Scan for the cell matching the given text and deliver its (x, y) coordinate at center. 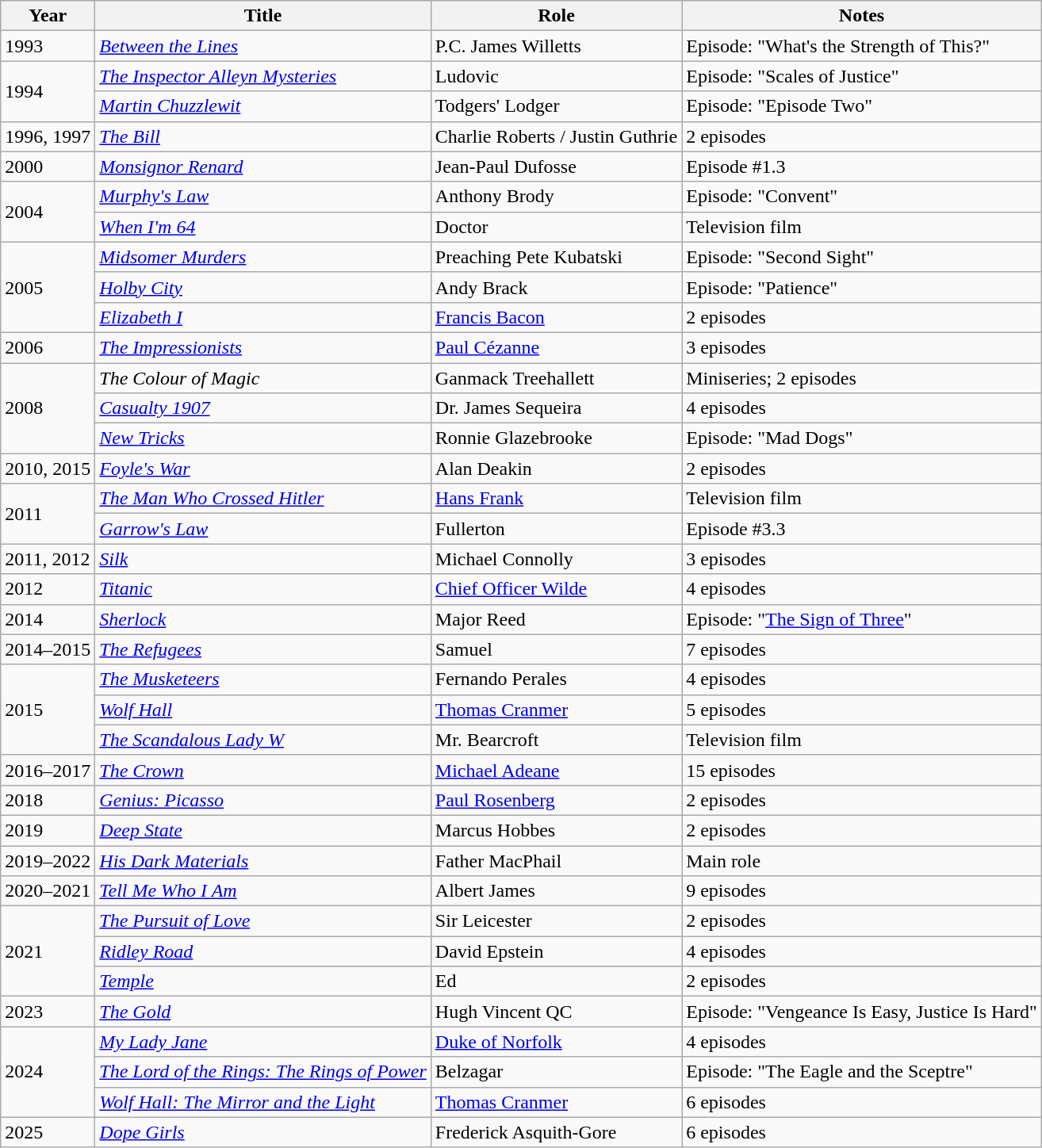
2008 (48, 408)
2000 (48, 166)
Episode #1.3 (862, 166)
2021 (48, 951)
2005 (48, 287)
Ludovic (556, 76)
Midsomer Murders (263, 257)
Episode: "Vengeance Is Easy, Justice Is Hard" (862, 1012)
Episode: "What's the Strength of This?" (862, 46)
Hans Frank (556, 499)
Ganmack Treehallett (556, 378)
Major Reed (556, 619)
Year (48, 16)
2006 (48, 347)
New Tricks (263, 438)
Temple (263, 982)
Episode: "Mad Dogs" (862, 438)
2014–2015 (48, 649)
2018 (48, 800)
2004 (48, 212)
Charlie Roberts / Justin Guthrie (556, 136)
The Musketeers (263, 679)
Wolf Hall: The Mirror and the Light (263, 1102)
Garrow's Law (263, 529)
The Man Who Crossed Hitler (263, 499)
2014 (48, 619)
Ronnie Glazebrooke (556, 438)
2025 (48, 1132)
Paul Cézanne (556, 347)
1996, 1997 (48, 136)
His Dark Materials (263, 860)
7 episodes (862, 649)
My Lady Jane (263, 1042)
Duke of Norfolk (556, 1042)
The Crown (263, 770)
Martin Chuzzlewit (263, 106)
Genius: Picasso (263, 800)
2011, 2012 (48, 559)
Episode: "Second Sight" (862, 257)
Episode #3.3 (862, 529)
Foyle's War (263, 469)
Belzagar (556, 1072)
Silk (263, 559)
The Colour of Magic (263, 378)
2023 (48, 1012)
The Pursuit of Love (263, 921)
David Epstein (556, 951)
Miniseries; 2 episodes (862, 378)
Episode: "The Eagle and the Sceptre" (862, 1072)
2012 (48, 589)
Francis Bacon (556, 317)
Titanic (263, 589)
Fernando Perales (556, 679)
Episode: "Convent" (862, 197)
Michael Connolly (556, 559)
Sir Leicester (556, 921)
2020–2021 (48, 891)
Elizabeth I (263, 317)
Mr. Bearcroft (556, 740)
Tell Me Who I Am (263, 891)
The Scandalous Lady W (263, 740)
The Gold (263, 1012)
The Bill (263, 136)
Episode: "Patience" (862, 287)
Albert James (556, 891)
Sherlock (263, 619)
2019 (48, 830)
Notes (862, 16)
Dope Girls (263, 1132)
Casualty 1907 (263, 408)
Anthony Brody (556, 197)
Hugh Vincent QC (556, 1012)
15 episodes (862, 770)
Paul Rosenberg (556, 800)
Frederick Asquith-Gore (556, 1132)
Marcus Hobbes (556, 830)
Chief Officer Wilde (556, 589)
1994 (48, 91)
Episode: "The Sign of Three" (862, 619)
Dr. James Sequeira (556, 408)
P.C. James Willetts (556, 46)
Andy Brack (556, 287)
Ridley Road (263, 951)
The Refugees (263, 649)
5 episodes (862, 710)
1993 (48, 46)
The Impressionists (263, 347)
Title (263, 16)
Samuel (556, 649)
Preaching Pete Kubatski (556, 257)
9 episodes (862, 891)
The Inspector Alleyn Mysteries (263, 76)
2016–2017 (48, 770)
2024 (48, 1072)
Between the Lines (263, 46)
The Lord of the Rings: The Rings of Power (263, 1072)
Episode: "Episode Two" (862, 106)
Michael Adeane (556, 770)
Fullerton (556, 529)
Father MacPhail (556, 860)
Wolf Hall (263, 710)
When I'm 64 (263, 227)
Murphy's Law (263, 197)
Episode: "Scales of Justice" (862, 76)
Role (556, 16)
Holby City (263, 287)
2011 (48, 514)
2019–2022 (48, 860)
Doctor (556, 227)
Ed (556, 982)
Alan Deakin (556, 469)
2015 (48, 710)
Deep State (263, 830)
Todgers' Lodger (556, 106)
Monsignor Renard (263, 166)
Main role (862, 860)
2010, 2015 (48, 469)
Jean-Paul Dufosse (556, 166)
